Locate the cell with the specified text and output its (X, Y) center coordinate. 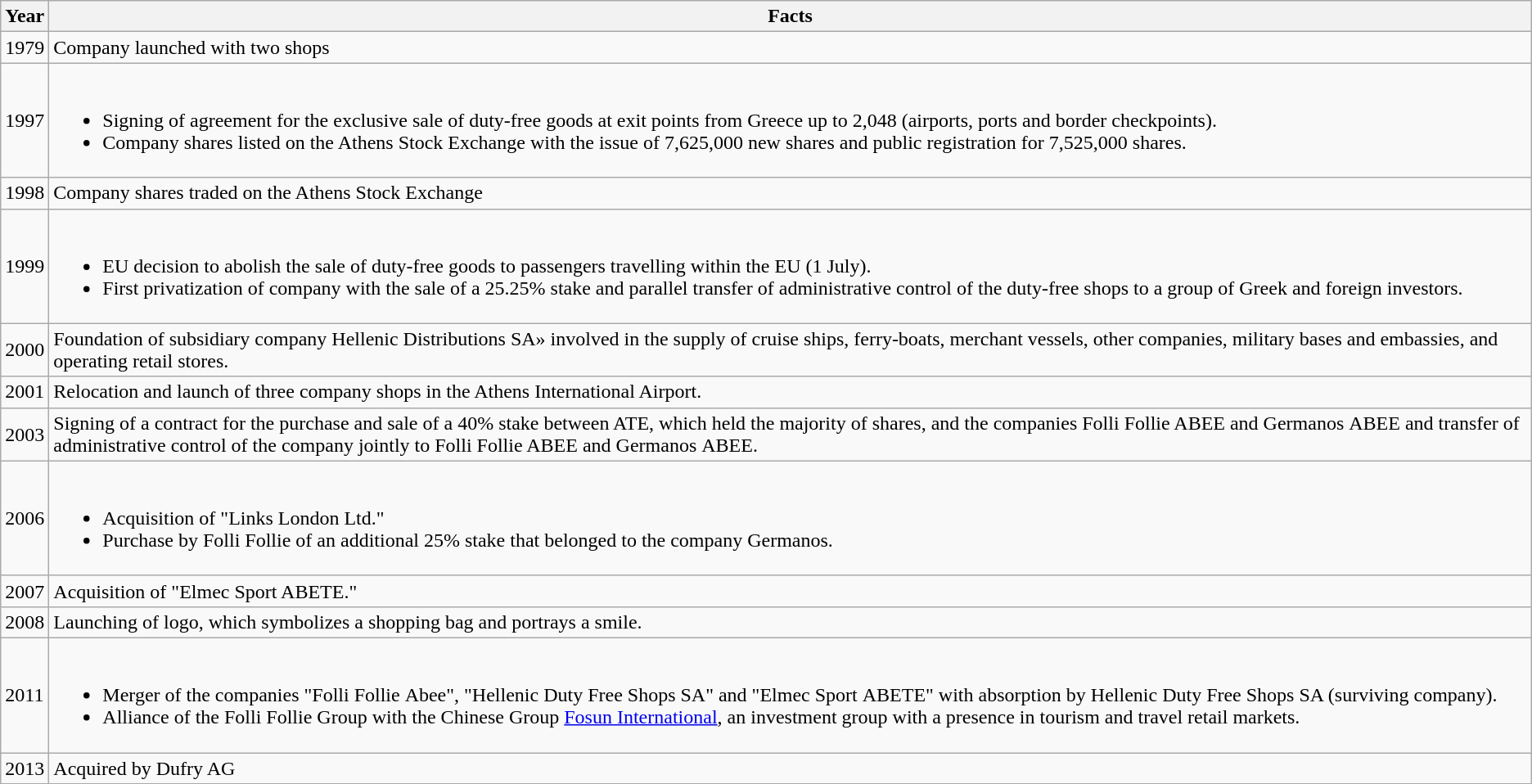
2007 (25, 591)
2008 (25, 622)
1997 (25, 120)
Company launched with two shops (791, 47)
Acquisition of "Elmec Sport ABETE." (791, 591)
Acquisition of "Links London Ltd."Purchase by Folli Follie of an additional 25% stake that belonged to the company Germanos. (791, 518)
Company shares traded on the Athens Stock Exchange (791, 193)
2003 (25, 434)
2011 (25, 695)
2001 (25, 392)
2000 (25, 350)
Facts (791, 16)
2006 (25, 518)
Acquired by Dufry AG (791, 768)
Year (25, 16)
1979 (25, 47)
1999 (25, 266)
Relocation and launch of three company shops in the Athens International Airport. (791, 392)
2013 (25, 768)
1998 (25, 193)
Launching of logo, which symbolizes a shopping bag and portrays a smile. (791, 622)
